Capture the cell that displays the provided text and extract its [X, Y] central coordinate. 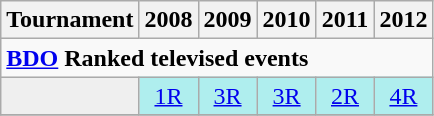
2010 [286, 20]
BDO Ranked televised events [217, 58]
2012 [404, 20]
2011 [345, 20]
4R [404, 96]
1R [168, 96]
2R [345, 96]
2009 [228, 20]
2008 [168, 20]
Tournament [70, 20]
